Provide the (X, Y) coordinate of the cell's center where the given text is located.  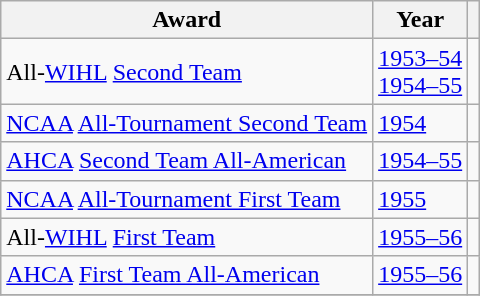
1955 (420, 199)
All-WIHL Second Team (187, 72)
1954 (420, 123)
All-WIHL First Team (187, 237)
NCAA All-Tournament Second Team (187, 123)
AHCA Second Team All-American (187, 161)
Year (420, 20)
AHCA First Team All-American (187, 275)
Award (187, 20)
NCAA All-Tournament First Team (187, 199)
1953–541954–55 (420, 72)
1954–55 (420, 161)
